Detect which cell encompasses the target text, then output its [x, y] center coordinate. 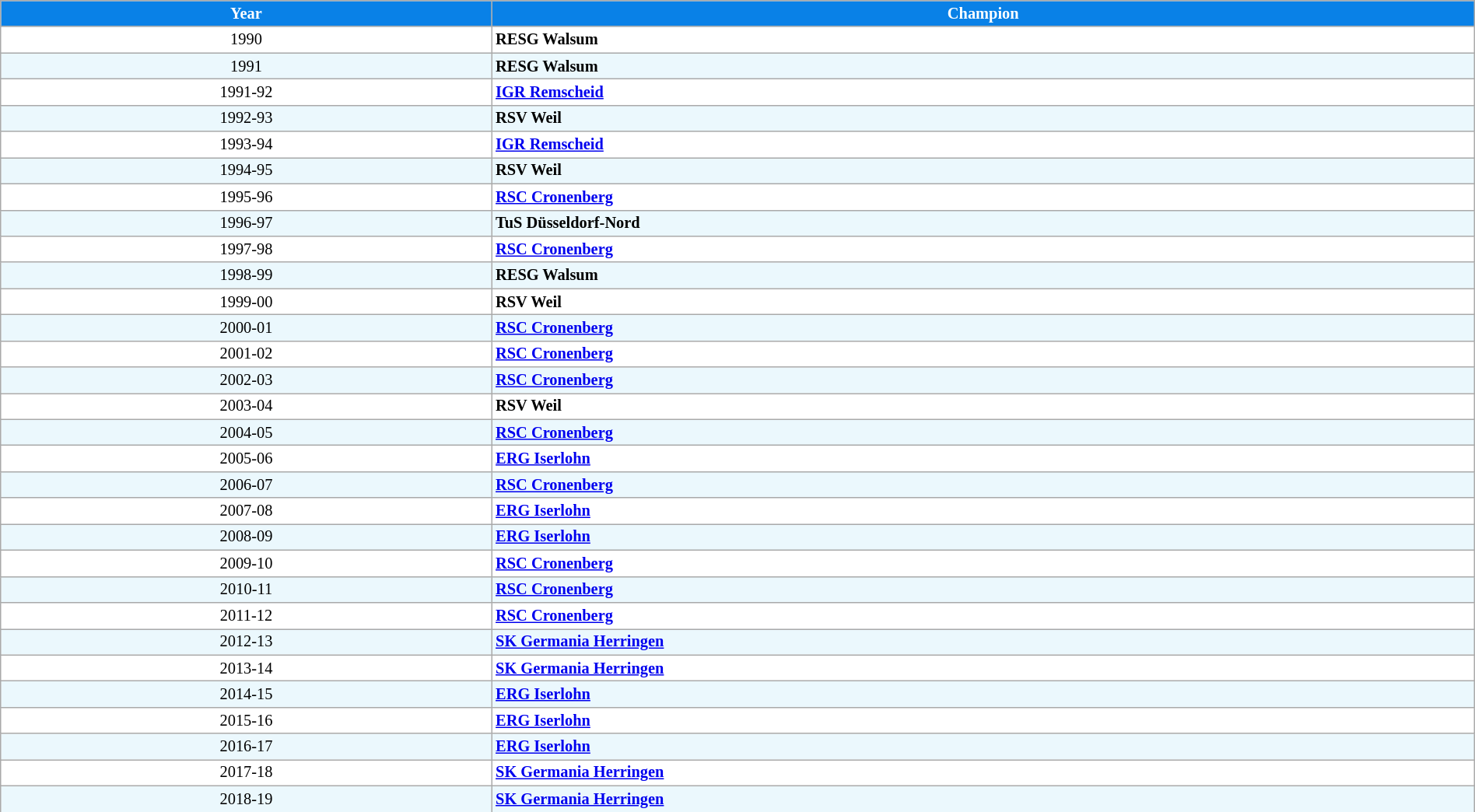
1998-99 [246, 275]
1991-92 [246, 92]
2013-14 [246, 668]
2017-18 [246, 772]
2007-08 [246, 511]
2011-12 [246, 615]
2004-05 [246, 432]
1995-96 [246, 197]
1999-00 [246, 302]
2002-03 [246, 380]
1991 [246, 66]
2000-01 [246, 327]
1994-95 [246, 170]
2005-06 [246, 458]
1996-97 [246, 223]
2009-10 [246, 563]
2006-07 [246, 485]
2016-17 [246, 747]
2014-15 [246, 694]
Champion [983, 13]
2008-09 [246, 537]
2010-11 [246, 590]
1992-93 [246, 118]
TuS Düsseldorf-Nord [983, 223]
2003-04 [246, 406]
2012-13 [246, 642]
1990 [246, 40]
1993-94 [246, 145]
2001-02 [246, 354]
1997-98 [246, 249]
2015-16 [246, 720]
2018-19 [246, 799]
Year [246, 13]
